From the cell containing the given text, extract its center point as (X, Y) coordinate. 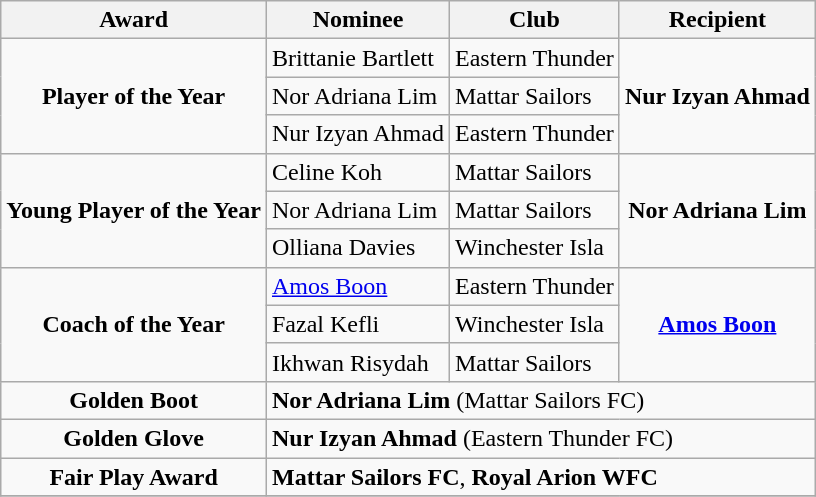
Fazal Kefli (358, 324)
Nominee (358, 20)
Nor Adriana Lim (Mattar Sailors FC) (540, 400)
Olliana Davies (358, 248)
Mattar Sailors FC, Royal Arion WFC (540, 477)
Young Player of the Year (134, 210)
Recipient (717, 20)
Award (134, 20)
Player of the Year (134, 96)
Golden Boot (134, 400)
Nur Izyan Ahmad (Eastern Thunder FC) (540, 438)
Club (534, 20)
Golden Glove (134, 438)
Ikhwan Risydah (358, 362)
Brittanie Bartlett (358, 58)
Coach of the Year (134, 324)
Fair Play Award (134, 477)
Celine Koh (358, 172)
